Identify which cell holds the provided text, then report its [X, Y] central coordinate. 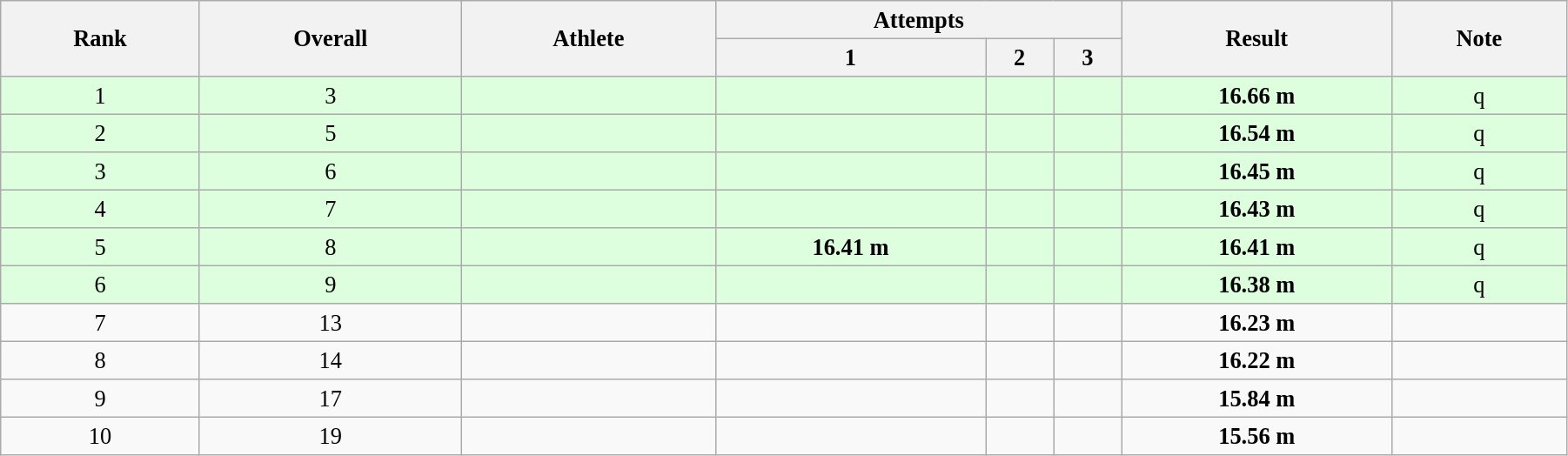
10 [100, 436]
16.45 m [1256, 171]
16.43 m [1256, 209]
Rank [100, 38]
13 [331, 323]
Note [1479, 38]
Attempts [919, 19]
16.66 m [1256, 95]
4 [100, 209]
15.56 m [1256, 436]
16.54 m [1256, 133]
17 [331, 399]
Athlete [588, 38]
16.23 m [1256, 323]
16.22 m [1256, 360]
16.38 m [1256, 285]
Result [1256, 38]
19 [331, 436]
Overall [331, 38]
15.84 m [1256, 399]
14 [331, 360]
